Capture the cell that displays the provided text and extract its [x, y] central coordinate. 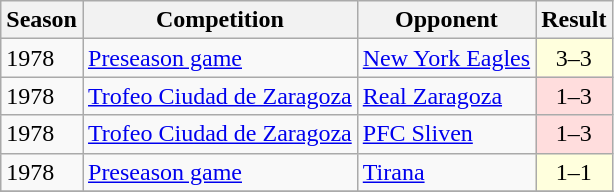
Tirana [446, 172]
Real Zaragoza [446, 96]
3–3 [574, 58]
1–1 [574, 172]
Season [42, 20]
Opponent [446, 20]
PFC Sliven [446, 134]
Competition [220, 20]
New York Eagles [446, 58]
Result [574, 20]
